Search for the cell housing the specified text and yield its [x, y] center coordinate. 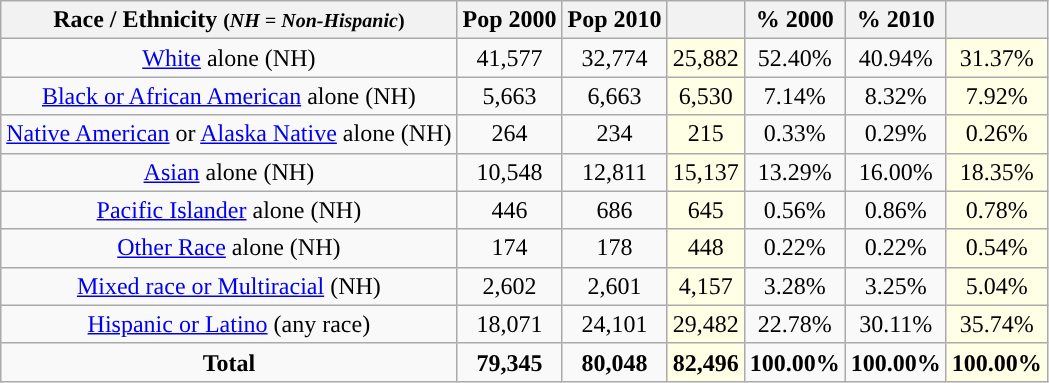
35.74% [996, 324]
0.54% [996, 248]
Black or African American alone (NH) [229, 96]
6,530 [706, 96]
% 2000 [794, 20]
82,496 [706, 362]
24,101 [614, 324]
52.40% [794, 58]
Pop 2010 [614, 20]
30.11% [896, 324]
80,048 [614, 362]
% 2010 [896, 20]
5,663 [510, 96]
0.29% [896, 134]
Pop 2000 [510, 20]
0.26% [996, 134]
264 [510, 134]
32,774 [614, 58]
Race / Ethnicity (NH = Non-Hispanic) [229, 20]
29,482 [706, 324]
Other Race alone (NH) [229, 248]
3.25% [896, 286]
5.04% [996, 286]
6,663 [614, 96]
178 [614, 248]
18.35% [996, 172]
234 [614, 134]
White alone (NH) [229, 58]
7.92% [996, 96]
16.00% [896, 172]
25,882 [706, 58]
41,577 [510, 58]
13.29% [794, 172]
12,811 [614, 172]
31.37% [996, 58]
0.33% [794, 134]
Native American or Alaska Native alone (NH) [229, 134]
Total [229, 362]
448 [706, 248]
0.78% [996, 210]
645 [706, 210]
3.28% [794, 286]
2,601 [614, 286]
215 [706, 134]
2,602 [510, 286]
Pacific Islander alone (NH) [229, 210]
10,548 [510, 172]
79,345 [510, 362]
0.86% [896, 210]
15,137 [706, 172]
Mixed race or Multiracial (NH) [229, 286]
8.32% [896, 96]
40.94% [896, 58]
Hispanic or Latino (any race) [229, 324]
22.78% [794, 324]
446 [510, 210]
686 [614, 210]
Asian alone (NH) [229, 172]
4,157 [706, 286]
174 [510, 248]
0.56% [794, 210]
7.14% [794, 96]
18,071 [510, 324]
